For the text-containing cell, return its midpoint in (x, y) coordinate format. 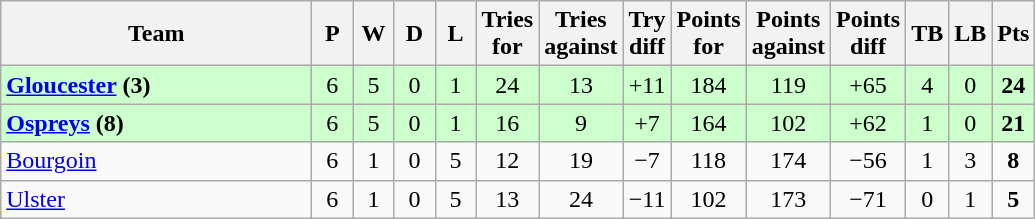
D (414, 34)
−7 (647, 161)
P (332, 34)
Ulster (156, 199)
Tries against (581, 34)
164 (708, 123)
Points against (788, 34)
Pts (1014, 34)
L (456, 34)
4 (928, 85)
Gloucester (3) (156, 85)
+65 (868, 85)
+11 (647, 85)
−11 (647, 199)
16 (508, 123)
−71 (868, 199)
+7 (647, 123)
Ospreys (8) (156, 123)
19 (581, 161)
Points for (708, 34)
+62 (868, 123)
118 (708, 161)
Team (156, 34)
Try diff (647, 34)
W (374, 34)
21 (1014, 123)
119 (788, 85)
3 (970, 161)
−56 (868, 161)
184 (708, 85)
LB (970, 34)
Tries for (508, 34)
TB (928, 34)
173 (788, 199)
8 (1014, 161)
Points diff (868, 34)
12 (508, 161)
9 (581, 123)
174 (788, 161)
Bourgoin (156, 161)
